Extract the [x, y] coordinate from the center of the cell holding the provided text.  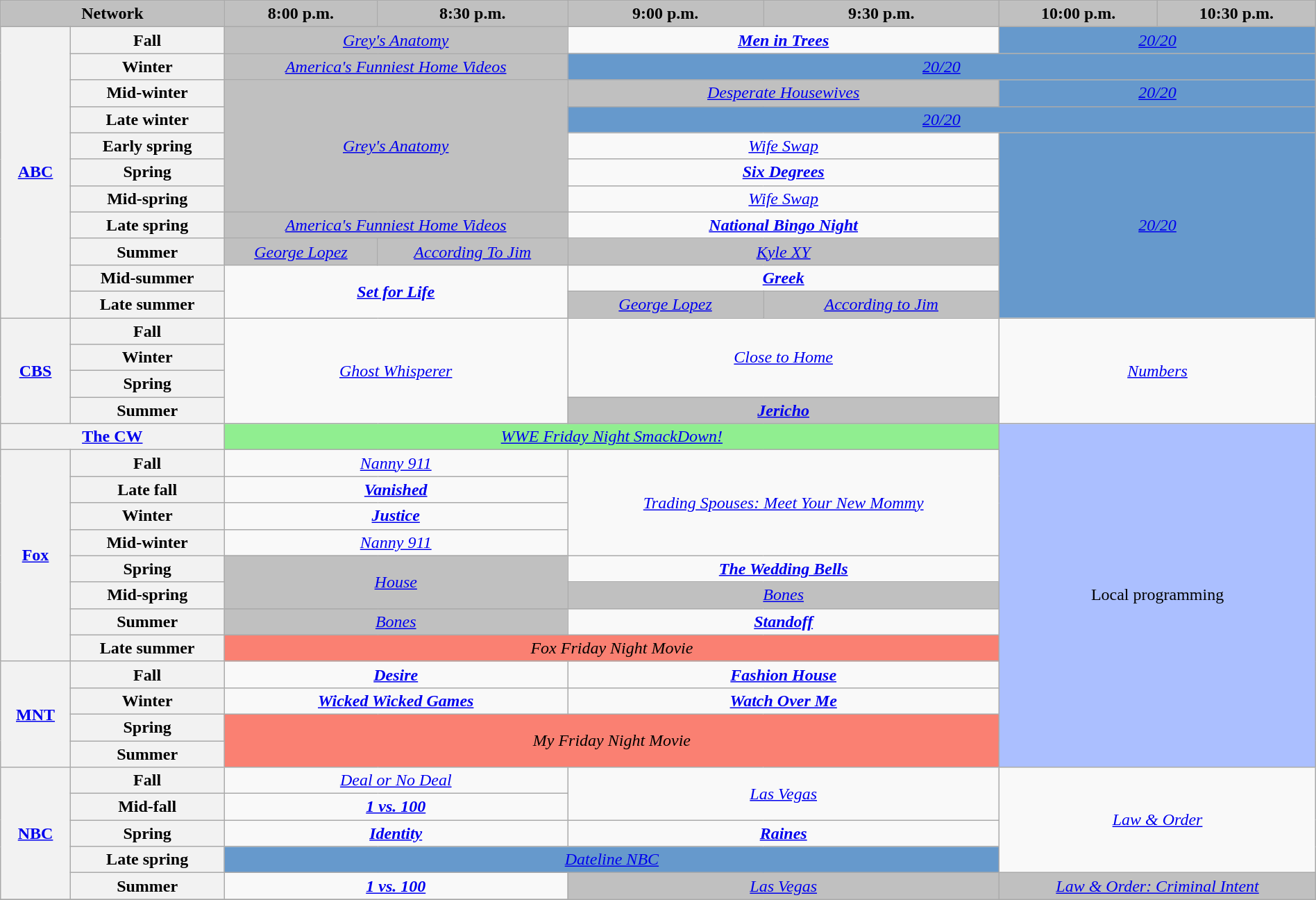
Desperate Housewives [784, 93]
Jericho [784, 410]
My Friday Night Movie [612, 740]
Fox Friday Night Movie [612, 648]
Six Degrees [784, 172]
Close to Home [784, 358]
Greek [784, 278]
9:30 p.m. [881, 14]
According to Jim [881, 304]
Law & Order: Criminal Intent [1158, 886]
House [396, 582]
Dateline NBC [612, 860]
Fox [36, 556]
Early spring [147, 146]
Raines [784, 833]
NBC [36, 833]
Late winter [147, 119]
Law & Order [1158, 820]
Kyle XY [784, 251]
Local programming [1158, 596]
Mid-fall [147, 807]
Watch Over Me [784, 701]
Fashion House [784, 674]
8:00 p.m. [301, 14]
Mid-summer [147, 278]
Deal or No Deal [396, 781]
Standoff [784, 622]
Wicked Wicked Games [396, 701]
Men in Trees [784, 40]
National Bingo Night [784, 225]
Late fall [147, 490]
Vanished [396, 490]
Network [112, 14]
Trading Spouses: Meet Your New Mommy [784, 503]
8:30 p.m. [473, 14]
10:00 p.m. [1079, 14]
ABC [36, 172]
Numbers [1158, 371]
9:00 p.m. [666, 14]
WWE Friday Night SmackDown! [612, 437]
According To Jim [473, 251]
The Wedding Bells [784, 569]
Identity [396, 833]
Ghost Whisperer [396, 371]
The CW [112, 437]
Justice [396, 516]
MNT [36, 714]
10:30 p.m. [1237, 14]
CBS [36, 371]
Set for Life [396, 291]
Desire [396, 674]
